Scan for the cell matching the given text and deliver its (X, Y) coordinate at center. 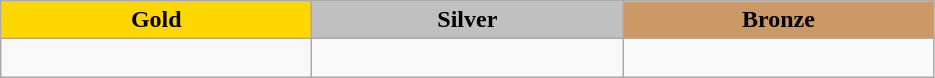
Bronze (778, 20)
Silver (468, 20)
Gold (156, 20)
